Return [X, Y] of the center of cell containing provided text 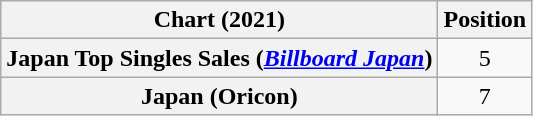
Japan Top Singles Sales (Billboard Japan) [220, 58]
Chart (2021) [220, 20]
Position [485, 20]
Japan (Oricon) [220, 96]
5 [485, 58]
7 [485, 96]
